Detect which cell encompasses the target text, then output its (x, y) center coordinate. 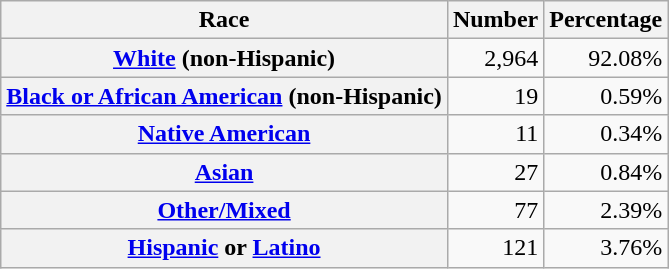
2.39% (606, 210)
0.34% (606, 134)
Native American (224, 134)
0.59% (606, 96)
19 (495, 96)
27 (495, 172)
Percentage (606, 20)
Asian (224, 172)
Other/Mixed (224, 210)
11 (495, 134)
Hispanic or Latino (224, 248)
Number (495, 20)
92.08% (606, 58)
121 (495, 248)
77 (495, 210)
Race (224, 20)
White (non-Hispanic) (224, 58)
3.76% (606, 248)
2,964 (495, 58)
0.84% (606, 172)
Black or African American (non-Hispanic) (224, 96)
